Return (X, Y) of the center of cell containing provided text 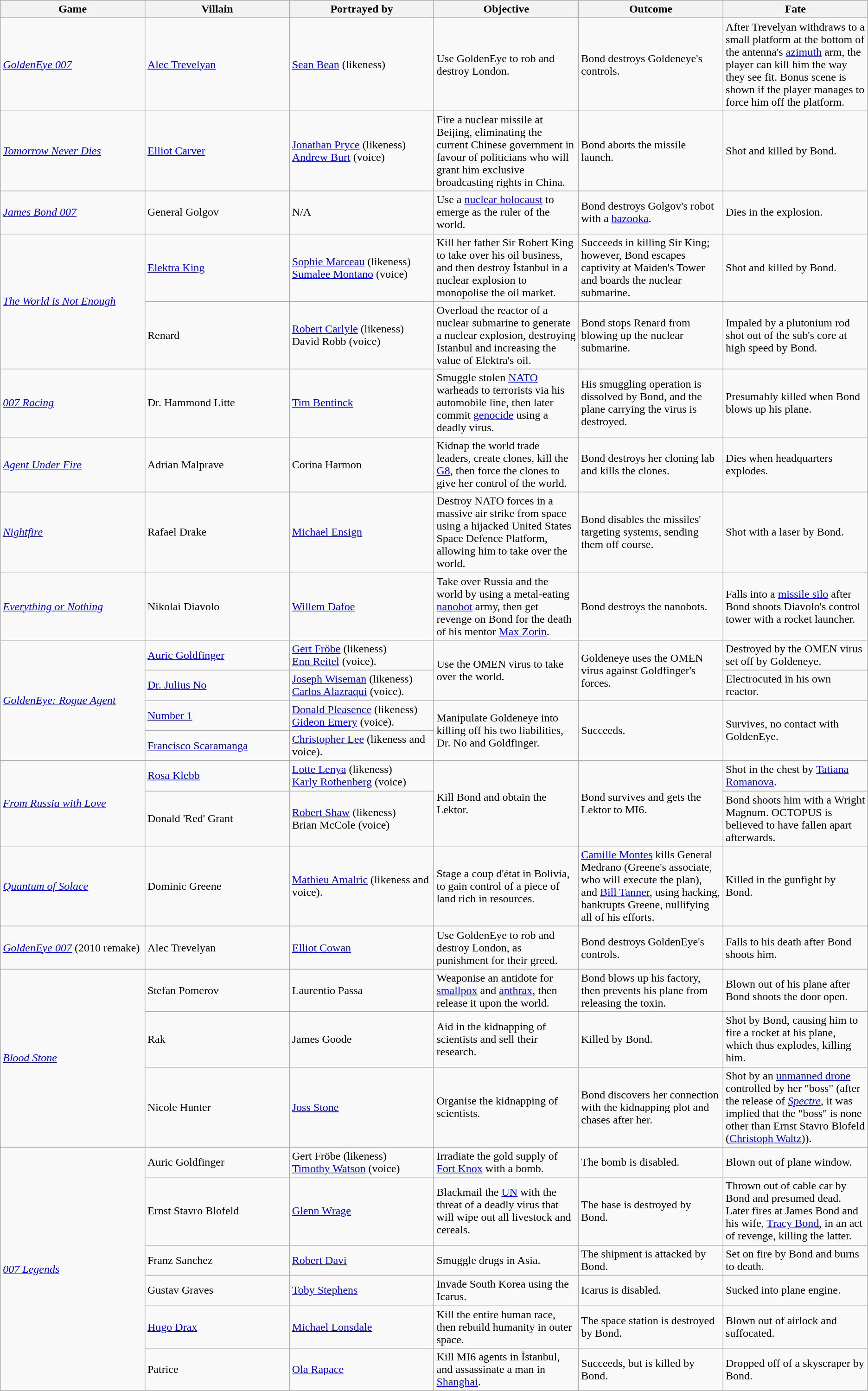
Destroyed by the OMEN virus set off by Goldeneye. (795, 655)
Falls to his death after Bond shoots him. (795, 948)
Bond shoots him with a Wright Magnum. OCTOPUS is believed to have fallen apart afterwards. (795, 819)
Thrown out of cable car by Bond and presumed dead. Later fires at James Bond and his wife, Tracy Bond, in an act of revenge, killing the latter. (795, 1211)
Christopher Lee (likeness and voice). (362, 746)
Donald Pleasence (likeness)Gideon Emery (voice). (362, 715)
The bomb is disabled. (651, 1162)
Hugo Drax (217, 1327)
Sophie Marceau (likeness)Sumalee Montano (voice) (362, 268)
Use the OMEN virus to take over the world. (506, 670)
Use GoldenEye to rob and destroy London. (506, 64)
Elliot Cowan (362, 948)
Robert Davi (362, 1260)
Tim Bentinck (362, 403)
Agent Under Fire (73, 465)
Bond survives and gets the Lektor to MI6. (651, 804)
Gert Fröbe (likeness)Enn Reitel (voice). (362, 655)
Smuggle drugs in Asia. (506, 1260)
Dominic Greene (217, 887)
Kidnap the world trade leaders, create clones, kill the G8, then force the clones to give her control of the world. (506, 465)
Goldeneye uses the OMEN virus against Goldfinger's forces. (651, 670)
Use a nuclear holocaust to emerge as the ruler of the world. (506, 212)
Bond destroys Goldeneye's controls. (651, 64)
007 Legends (73, 1269)
His smuggling operation is dissolved by Bond, and the plane carrying the virus is destroyed. (651, 403)
Use GoldenEye to rob and destroy London, as punishment for their greed. (506, 948)
Fate (795, 9)
Dr. Julius No (217, 685)
Kill her father Sir Robert King to take over his oil business, and then destroy İstanbul in a nuclear explosion to monopolise the oil market. (506, 268)
Number 1 (217, 715)
Survives, no contact with GoldenEye. (795, 730)
GoldenEye 007 (73, 64)
Everything or Nothing (73, 606)
Laurentio Passa (362, 990)
Villain (217, 9)
Joss Stone (362, 1107)
Nightfire (73, 532)
Stage a coup d'état in Bolivia, to gain control of a piece of land rich in resources. (506, 887)
Sucked into plane engine. (795, 1290)
Sean Bean (likeness) (362, 64)
Take over Russia and the world by using a metal-eating nanobot army, then get revenge on Bond for the death of his mentor Max Zorin. (506, 606)
Shot in the chest by Tatiana Romanova. (795, 776)
Invade South Korea using the Icarus. (506, 1290)
General Golgov (217, 212)
Renard (217, 335)
The space station is destroyed by Bond. (651, 1327)
Franz Sanchez (217, 1260)
Presumably killed when Bond blows up his plane. (795, 403)
N/A (362, 212)
007 Racing (73, 403)
Impaled by a plutonium rod shot out of the sub's core at high speed by Bond. (795, 335)
Bond disables the missiles' targeting systems, sending them off course. (651, 532)
Corina Harmon (362, 465)
Nicole Hunter (217, 1107)
Blown out of his plane after Bond shoots the door open. (795, 990)
Killed by Bond. (651, 1040)
Francisco Scaramanga (217, 746)
Gustav Graves (217, 1290)
Shot by Bond, causing him to fire a rocket at his plane, which thus explodes, killing him. (795, 1040)
Game (73, 9)
Kill MI6 agents in İstanbul, and assassinate a man in Shanghai. (506, 1369)
Quantum of Solace (73, 887)
Killed in the gunfight by Bond. (795, 887)
Glenn Wrage (362, 1211)
Bond destroys her cloning lab and kills the clones. (651, 465)
Blown out of plane window. (795, 1162)
Bond destroys the nanobots. (651, 606)
Manipulate Goldeneye into killing off his two liabilities, Dr. No and Goldfinger. (506, 730)
Mathieu Amalric (likeness and voice). (362, 887)
Succeeds. (651, 730)
Destroy NATO forces in a massive air strike from space using a hijacked United States Space Defence Platform, allowing him to take over the world. (506, 532)
Jonathan Pryce (likeness)Andrew Burt (voice) (362, 151)
Succeeds in killing Sir King; however, Bond escapes captivity at Maiden's Tower and boards the nuclear submarine. (651, 268)
Outcome (651, 9)
Bond stops Renard from blowing up the nuclear submarine. (651, 335)
Stefan Pomerov (217, 990)
Weaponise an antidote for smallpox and anthrax, then release it upon the world. (506, 990)
Bond discovers her connection with the kidnapping plot and chases after her. (651, 1107)
From Russia with Love (73, 804)
Smuggle stolen NATO warheads to terrorists via his automobile line, then later commit genocide using a deadly virus. (506, 403)
Lotte Lenya (likeness)Karly Rothenberg (voice) (362, 776)
The World is Not Enough (73, 301)
Overload the reactor of a nuclear submarine to generate a nuclear explosion, destroying Istanbul and increasing the value of Elektra's oil. (506, 335)
GoldenEye: Rogue Agent (73, 700)
Dr. Hammond Litte (217, 403)
Portrayed by (362, 9)
Joseph Wiseman (likeness)Carlos Alazraqui (voice). (362, 685)
Dropped off of a skyscraper by Bond. (795, 1369)
Set on fire by Bond and burns to death. (795, 1260)
Blood Stone (73, 1058)
James Goode (362, 1040)
Blackmail the UN with the threat of a deadly virus that will wipe out all livestock and cereals. (506, 1211)
Willem Dafoe (362, 606)
Nikolai Diavolo (217, 606)
Objective (506, 9)
Robert Carlyle (likeness)David Robb (voice) (362, 335)
Irradiate the gold supply of Fort Knox with a bomb. (506, 1162)
Dies in the explosion. (795, 212)
Toby Stephens (362, 1290)
Bond destroys GoldenEye's controls. (651, 948)
Adrian Malprave (217, 465)
Aid in the kidnapping of scientists and sell their research. (506, 1040)
Icarus is disabled. (651, 1290)
Kill Bond and obtain the Lektor. (506, 804)
Michael Lonsdale (362, 1327)
Bond aborts the missile launch. (651, 151)
Blown out of airlock and suffocated. (795, 1327)
Rak (217, 1040)
Robert Shaw (likeness)Brian McCole (voice) (362, 819)
GoldenEye 007 (2010 remake) (73, 948)
Patrice (217, 1369)
Kill the entire human race, then rebuild humanity in outer space. (506, 1327)
Tomorrow Never Dies (73, 151)
Donald 'Red' Grant (217, 819)
Shot with a laser by Bond. (795, 532)
Ola Rapace (362, 1369)
Bond destroys Golgov's robot with a bazooka. (651, 212)
The base is destroyed by Bond. (651, 1211)
Bond blows up his factory, then prevents his plane from releasing the toxin. (651, 990)
Dies when headquarters explodes. (795, 465)
Electrocuted in his own reactor. (795, 685)
Falls into a missile silo after Bond shoots Diavolo's control tower with a rocket launcher. (795, 606)
The shipment is attacked by Bond. (651, 1260)
Gert Fröbe (likeness)Timothy Watson (voice) (362, 1162)
Rosa Klebb (217, 776)
Organise the kidnapping of scientists. (506, 1107)
James Bond 007 (73, 212)
Ernst Stavro Blofeld (217, 1211)
Rafael Drake (217, 532)
Elliot Carver (217, 151)
Elektra King (217, 268)
Succeeds, but is killed by Bond. (651, 1369)
Michael Ensign (362, 532)
